Pinpoint the cell where the given text exists, returning its [X, Y] midpoint coordinate. 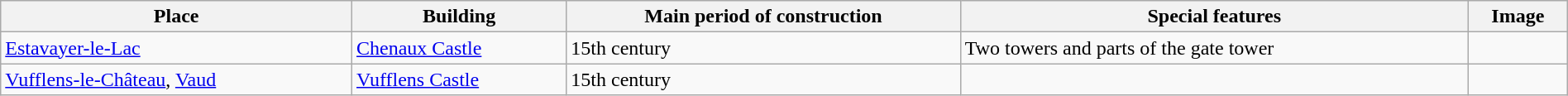
Place [177, 17]
Chenaux Castle [460, 48]
Special features [1214, 17]
Vufflens Castle [460, 79]
Image [1518, 17]
Main period of construction [763, 17]
Estavayer-le-Lac [177, 48]
Two towers and parts of the gate tower [1214, 48]
Vufflens-le-Château, Vaud [177, 79]
Building [460, 17]
